Determine the [X, Y] coordinate at the center of the cell enclosing the given text.  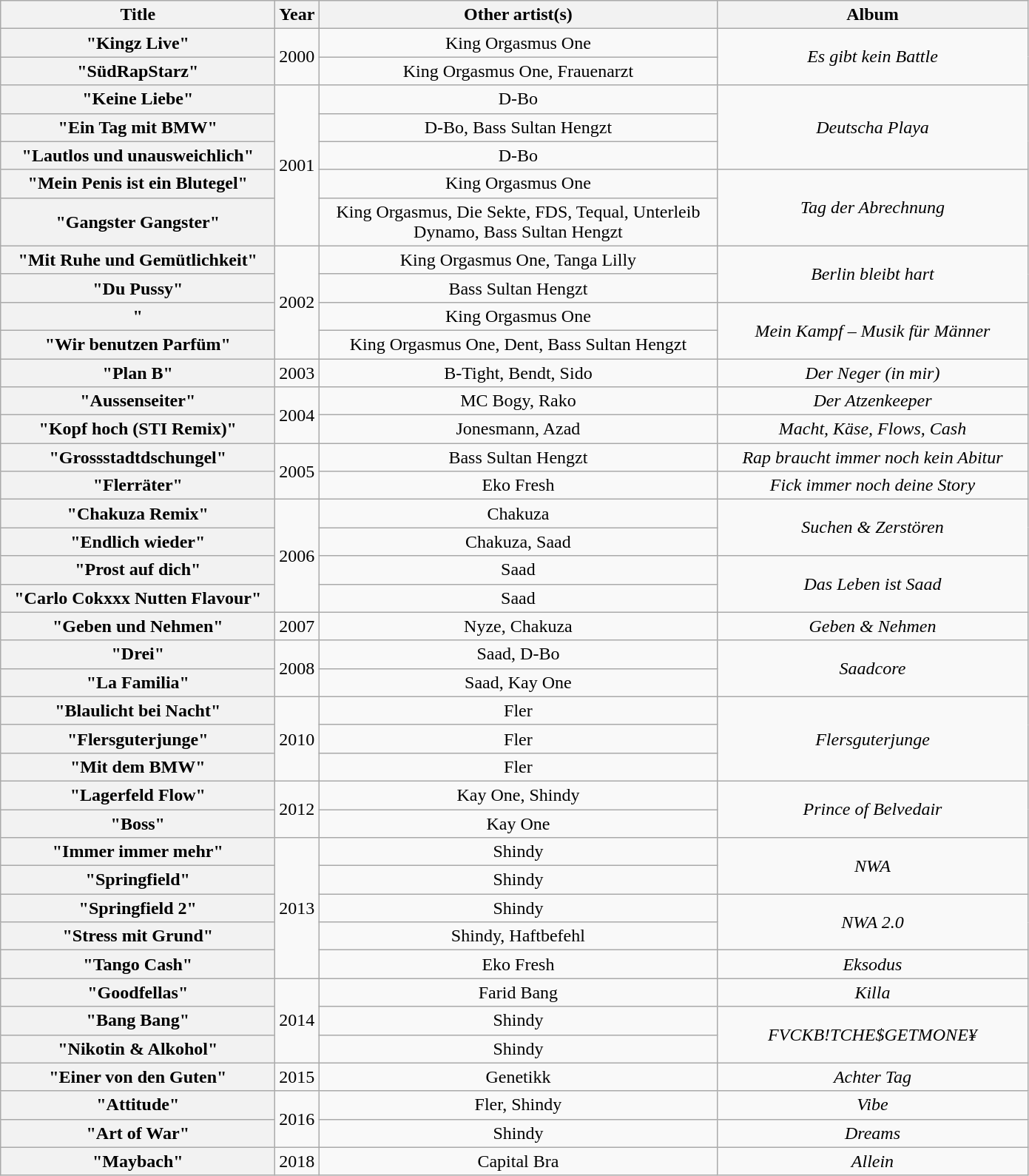
Title [138, 15]
Album [873, 15]
"Springfield" [138, 880]
"Keine Liebe" [138, 99]
Nyze, Chakuza [518, 626]
2008 [297, 668]
"Lagerfeld Flow" [138, 795]
Jonesmann, Azad [518, 429]
2015 [297, 1077]
"Du Pussy" [138, 288]
Macht, Käse, Flows, Cash [873, 429]
Chakuza [518, 514]
King Orgasmus One, Dent, Bass Sultan Hengzt [518, 344]
2000 [297, 57]
"Grossstadtdschungel" [138, 457]
Saad, D-Bo [518, 654]
"Flerräter" [138, 485]
Mein Kampf – Musik für Männer [873, 330]
Shindy, Haftbefehl [518, 936]
"Bang Bang" [138, 1021]
Der Atzenkeeper [873, 401]
Eksodus [873, 964]
"Kingz Live" [138, 43]
"Prost auf dich" [138, 570]
Berlin bleibt hart [873, 274]
2002 [297, 302]
"Geben und Nehmen" [138, 626]
2010 [297, 739]
Geben & Nehmen [873, 626]
Das Leben ist Saad [873, 584]
B-Tight, Bendt, Sido [518, 372]
"Mit dem BMW" [138, 767]
" [138, 316]
Allein [873, 1161]
2016 [297, 1119]
Prince of Belvedair [873, 809]
2003 [297, 372]
"Chakuza Remix" [138, 514]
"Mein Penis ist ein Blutegel" [138, 184]
Kay One, Shindy [518, 795]
Kay One [518, 824]
"Maybach" [138, 1161]
Suchen & Zerstören [873, 528]
"Tango Cash" [138, 964]
"Endlich wieder" [138, 542]
"Drei" [138, 654]
Farid Bang [518, 992]
"Aussenseiter" [138, 401]
Other artist(s) [518, 15]
Fick immer noch deine Story [873, 485]
"Mit Ruhe und Gemütlichkeit" [138, 260]
D-Bo, Bass Sultan Hengzt [518, 127]
2004 [297, 415]
FVCKB!TCHE$GETMONE¥ [873, 1035]
2006 [297, 556]
2001 [297, 166]
"Immer immer mehr" [138, 852]
"Nikotin & Alkohol" [138, 1049]
"Springfield 2" [138, 908]
"Einer von den Guten" [138, 1077]
2005 [297, 471]
Dreams [873, 1133]
"Wir benutzen Parfüm" [138, 344]
Der Neger (in mir) [873, 372]
"La Familia" [138, 682]
King Orgasmus One, Tanga Lilly [518, 260]
"Ein Tag mit BMW" [138, 127]
King Orgasmus One, Frauenarzt [518, 71]
2012 [297, 809]
"Plan B" [138, 372]
2018 [297, 1161]
Achter Tag [873, 1077]
"Gangster Gangster" [138, 222]
Tag der Abrechnung [873, 207]
"Flersguterjunge" [138, 739]
Es gibt kein Battle [873, 57]
"Attitude" [138, 1105]
King Orgasmus, Die Sekte, FDS, Tequal, Unterleib Dynamo, Bass Sultan Hengzt [518, 222]
Killa [873, 992]
Saad, Kay One [518, 682]
"Lautlos und unausweichlich" [138, 155]
NWA [873, 866]
"Stress mit Grund" [138, 936]
Year [297, 15]
"Kopf hoch (STI Remix)" [138, 429]
2013 [297, 908]
"Goodfellas" [138, 992]
MC Bogy, Rako [518, 401]
2014 [297, 1021]
NWA 2.0 [873, 922]
"Carlo Cokxxx Nutten Flavour" [138, 598]
2007 [297, 626]
"Blaulicht bei Nacht" [138, 710]
Rap braucht immer noch kein Abitur [873, 457]
"SüdRapStarz" [138, 71]
Fler, Shindy [518, 1105]
Chakuza, Saad [518, 542]
Vibe [873, 1105]
Saadcore [873, 668]
Genetikk [518, 1077]
Flersguterjunge [873, 739]
"Art of War" [138, 1133]
"Boss" [138, 824]
Deutscha Playa [873, 127]
Capital Bra [518, 1161]
